Return [x, y] of the center of cell containing provided text 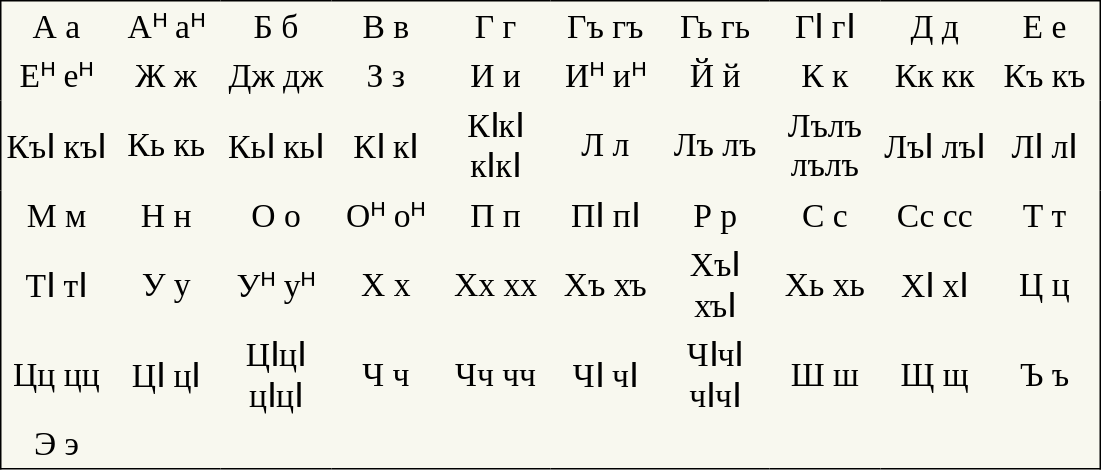
Дж дж [276, 76]
ХъӀ хъӀ [715, 285]
Уᵸ уᵸ [276, 285]
ЛӀ лӀ [1046, 145]
Оᵸ оᵸ [386, 215]
ХӀ хӀ [935, 285]
М м [56, 215]
ЧӀчӀ чӀчӀ [715, 375]
В в [386, 26]
Э э [56, 444]
Гь гь [715, 26]
Чч чч [496, 375]
Лълъ лълъ [825, 145]
Ч ч [386, 375]
КьӀ кьӀ [276, 145]
Аᵸ аᵸ [166, 26]
Цц цц [56, 375]
Хъ хъ [605, 285]
Ц ц [1046, 285]
ЛъӀ лъӀ [935, 145]
О о [276, 215]
Гъ гъ [605, 26]
Й й [715, 76]
И и [496, 76]
Щ щ [935, 375]
Хь хь [825, 285]
Р р [715, 215]
ЦӀцӀ цӀцӀ [276, 375]
Т т [1046, 215]
З з [386, 76]
Кь кь [166, 145]
Лъ лъ [715, 145]
ГӀ гӀ [825, 26]
Кк кк [935, 76]
ПӀ пӀ [605, 215]
КӀкӀ кӀкӀ [496, 145]
Е е [1046, 26]
ТӀ тӀ [56, 285]
Къ къ [1046, 76]
Еᵸ еᵸ [56, 76]
Г г [496, 26]
Б б [276, 26]
Хх хх [496, 285]
ЦӀ цӀ [166, 375]
У у [166, 285]
А а [56, 26]
Ш ш [825, 375]
Иᵸ иᵸ [605, 76]
Л л [605, 145]
П п [496, 215]
КъӀ къӀ [56, 145]
Н н [166, 215]
Х х [386, 285]
Ж ж [166, 76]
К к [825, 76]
ЧӀ чӀ [605, 375]
С с [825, 215]
Сс сс [935, 215]
Д д [935, 26]
КӀ кӀ [386, 145]
Ъ ъ [1046, 375]
